Find where the given text appears and provide that cell's center as (X, Y) coordinate. 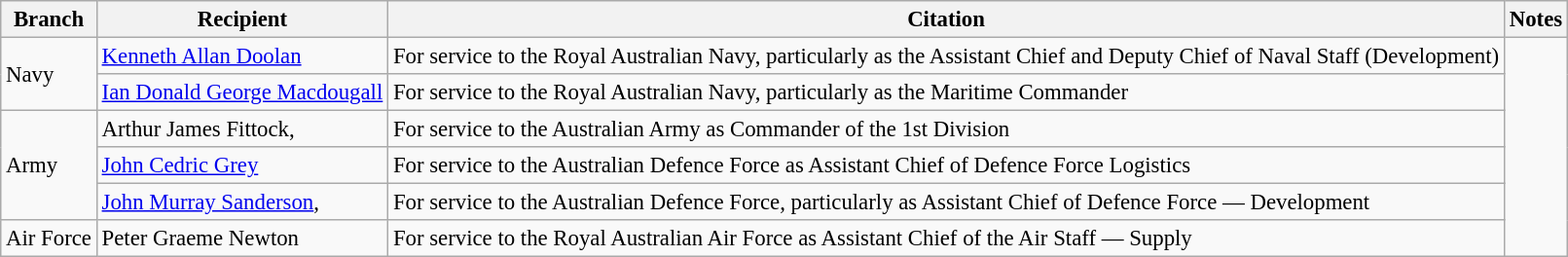
For service to the Royal Australian Air Force as Assistant Chief of the Air Staff — Supply (946, 239)
For service to the Australian Defence Force as Assistant Chief of Defence Force Logistics (946, 165)
For service to the Australian Defence Force, particularly as Assistant Chief of Defence Force — Development (946, 202)
John Cedric Grey (241, 165)
For service to the Royal Australian Navy, particularly as the Maritime Commander (946, 92)
Recipient (241, 19)
For service to the Australian Army as Commander of the 1st Division (946, 129)
Arthur James Fittock, (241, 129)
Army (49, 165)
Air Force (49, 239)
Branch (49, 19)
Navy (49, 74)
Citation (946, 19)
Kenneth Allan Doolan (241, 56)
Ian Donald George Macdougall (241, 92)
John Murray Sanderson, (241, 202)
For service to the Royal Australian Navy, particularly as the Assistant Chief and Deputy Chief of Naval Staff (Development) (946, 56)
Notes (1536, 19)
Peter Graeme Newton (241, 239)
